Return the [X, Y] coordinate for the center point of the cell that contains the specified text.  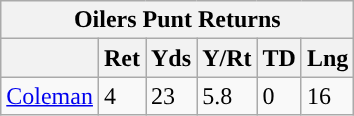
TD [279, 58]
5.8 [227, 96]
Ret [122, 58]
Coleman [50, 96]
Lng [327, 58]
Oilers Punt Returns [178, 20]
23 [172, 96]
Yds [172, 58]
0 [279, 96]
Y/Rt [227, 58]
16 [327, 96]
4 [122, 96]
